For the text-containing cell, return its midpoint in [x, y] coordinate format. 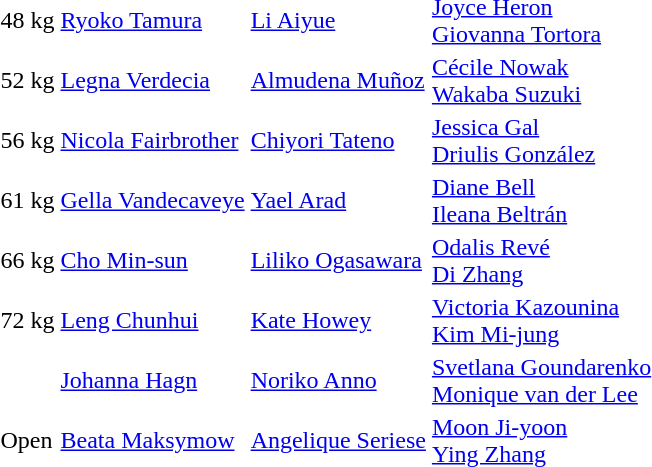
Diane Bell Ileana Beltrán [541, 200]
Noriko Anno [338, 380]
Johanna Hagn [152, 380]
Almudena Muñoz [338, 80]
Legna Verdecia [152, 80]
Odalis Revé Di Zhang [541, 260]
Victoria Kazounina Kim Mi-jung [541, 320]
Chiyori Tateno [338, 140]
Nicola Fairbrother [152, 140]
Yael Arad [338, 200]
Gella Vandecaveye [152, 200]
Leng Chunhui [152, 320]
Kate Howey [338, 320]
Svetlana Goundarenko Monique van der Lee [541, 380]
Cho Min-sun [152, 260]
Liliko Ogasawara [338, 260]
Cécile Nowak Wakaba Suzuki [541, 80]
Jessica Gal Driulis González [541, 140]
